Return (x, y) of the center of cell containing provided text 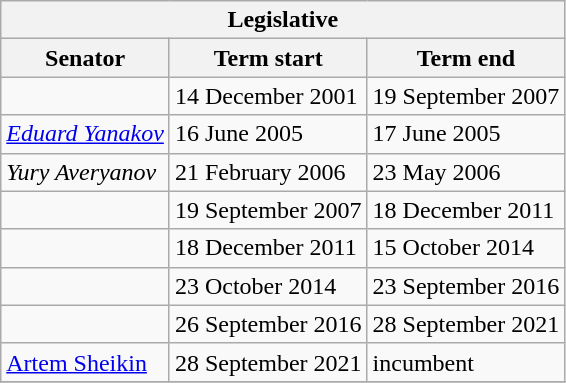
16 June 2005 (268, 134)
Yury Averyanov (86, 172)
26 September 2016 (268, 324)
23 May 2006 (466, 172)
23 September 2016 (466, 286)
Senator (86, 58)
15 October 2014 (466, 248)
23 October 2014 (268, 286)
Legislative (283, 20)
incumbent (466, 362)
17 June 2005 (466, 134)
Artem Sheikin (86, 362)
Term start (268, 58)
Term end (466, 58)
Eduard Yanakov (86, 134)
21 February 2006 (268, 172)
14 December 2001 (268, 96)
